Pinpoint the cell where the given text exists, returning its (x, y) midpoint coordinate. 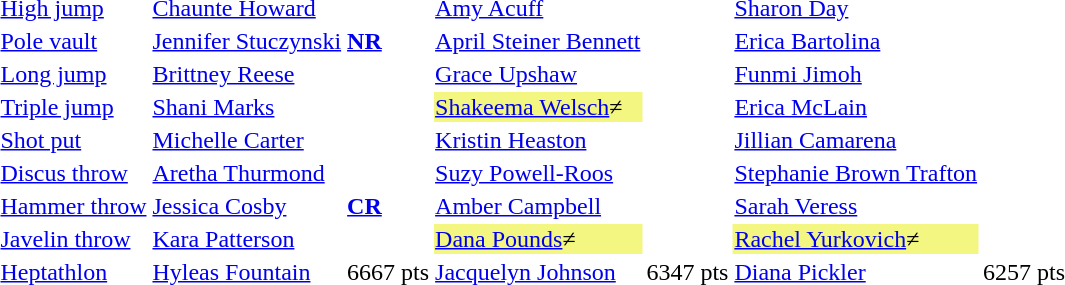
Suzy Powell-Roos (538, 173)
Kristin Heaston (538, 140)
Michelle Carter (247, 140)
Shani Marks (247, 107)
Rachel Yurkovich≠ (856, 239)
NR (388, 41)
Brittney Reese (247, 74)
Jillian Camarena (856, 140)
Grace Upshaw (538, 74)
CR (388, 206)
Erica Bartolina (856, 41)
April Steiner Bennett (538, 41)
Funmi Jimoh (856, 74)
Jessica Cosby (247, 206)
Amber Campbell (538, 206)
Aretha Thurmond (247, 173)
Shakeema Welsch≠ (538, 107)
Dana Pounds≠ (538, 239)
Erica McLain (856, 107)
Stephanie Brown Trafton (856, 173)
Kara Patterson (247, 239)
Sarah Veress (856, 206)
Jennifer Stuczynski (247, 41)
